Search for the cell housing the specified text and yield its (X, Y) center coordinate. 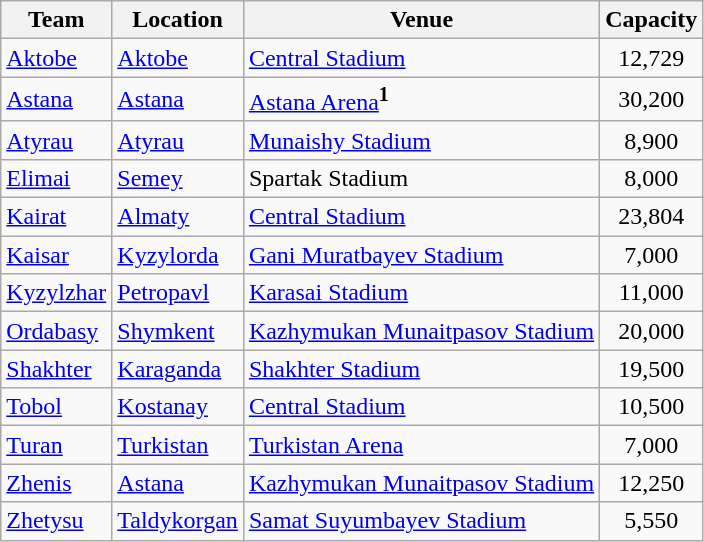
Munaishy Stadium (421, 140)
Semey (178, 178)
Gani Muratbayev Stadium (421, 255)
Tobol (56, 407)
Ordabasy (56, 331)
11,000 (652, 293)
Shakhter (56, 369)
Shymkent (178, 331)
5,550 (652, 521)
12,250 (652, 483)
Zhenis (56, 483)
Astana Arena1 (421, 100)
Turkistan (178, 445)
20,000 (652, 331)
Karasai Stadium (421, 293)
23,804 (652, 217)
8,000 (652, 178)
8,900 (652, 140)
Kostanay (178, 407)
Samat Suyumbayev Stadium (421, 521)
Spartak Stadium (421, 178)
Kaisar (56, 255)
Karaganda (178, 369)
Kairat (56, 217)
19,500 (652, 369)
Kyzylorda (178, 255)
30,200 (652, 100)
Kyzylzhar (56, 293)
Turan (56, 445)
Almaty (178, 217)
Elimai (56, 178)
Zhetysu (56, 521)
Taldykorgan (178, 521)
Capacity (652, 20)
Shakhter Stadium (421, 369)
12,729 (652, 58)
Petropavl (178, 293)
Venue (421, 20)
Location (178, 20)
Turkistan Arena (421, 445)
Team (56, 20)
10,500 (652, 407)
